From the cell containing the given text, extract its center point as (X, Y) coordinate. 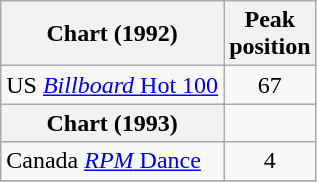
67 (270, 85)
Peakposition (270, 34)
Chart (1992) (112, 34)
US Billboard Hot 100 (112, 85)
Chart (1993) (112, 123)
Canada RPM Dance (112, 161)
4 (270, 161)
